Provide the (x, y) coordinate of the cell's center where the given text is located.  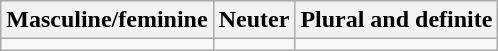
Masculine/feminine (107, 20)
Plural and definite (396, 20)
Neuter (254, 20)
